Search for the cell housing the specified text and yield its (X, Y) center coordinate. 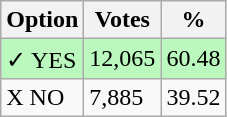
✓ YES (42, 59)
X NO (42, 97)
Votes (122, 20)
39.52 (194, 97)
Option (42, 20)
60.48 (194, 59)
% (194, 20)
12,065 (122, 59)
7,885 (122, 97)
